Detect which cell encompasses the target text, then output its (X, Y) center coordinate. 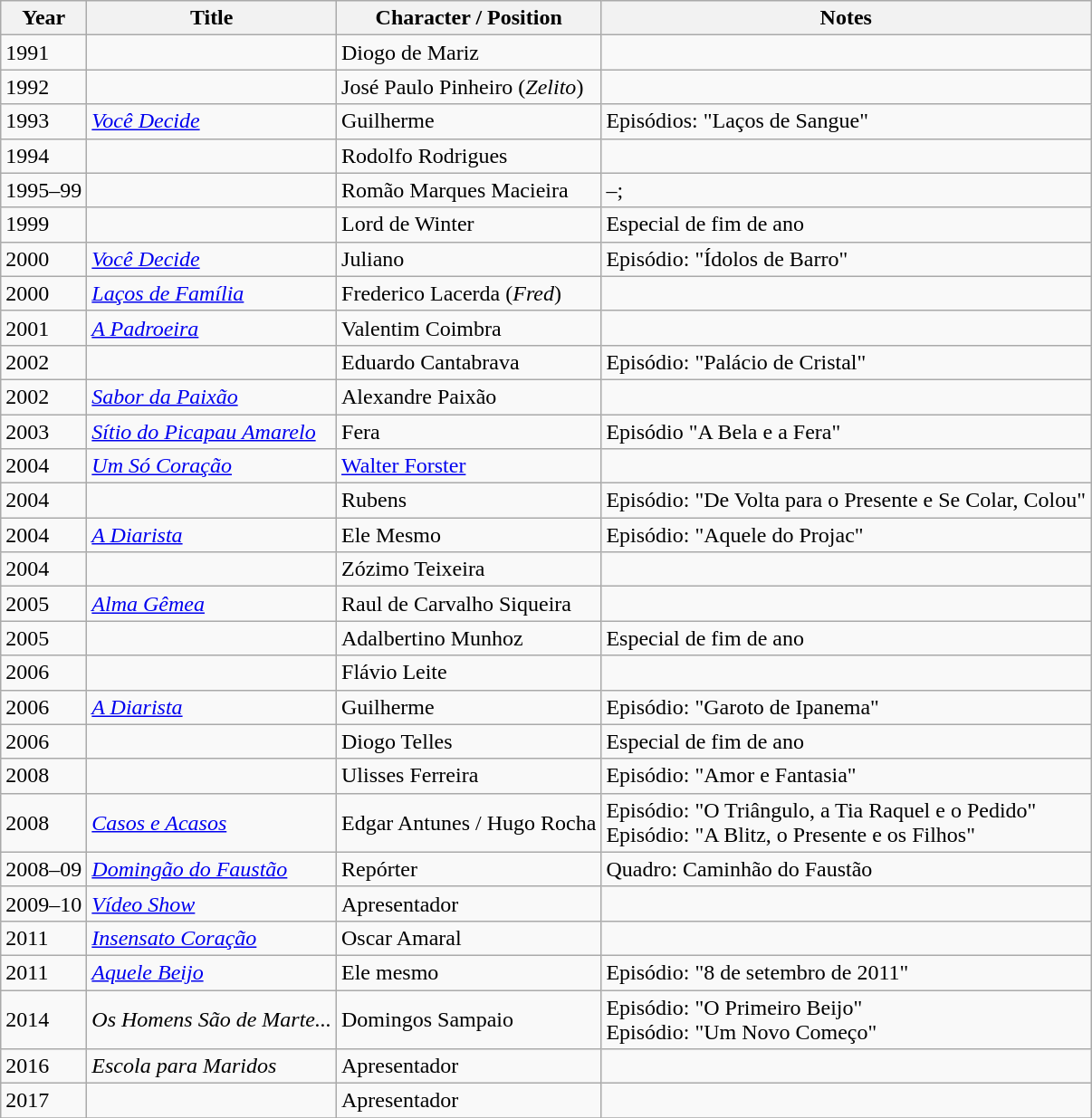
Eduardo Cantabrava (469, 362)
A Padroeira (212, 328)
2016 (43, 1066)
Adalbertino Munhoz (469, 638)
Repórter (469, 869)
Character / Position (469, 18)
Domingos Sampaio (469, 1019)
Diogo Telles (469, 741)
Oscar Amaral (469, 938)
1995–99 (43, 190)
Flávio Leite (469, 673)
Insensato Coração (212, 938)
2014 (43, 1019)
Casos e Acasos (212, 822)
Episódios: "Laços de Sangue" (846, 121)
Frederico Lacerda (Fred) (469, 293)
1993 (43, 121)
2008–09 (43, 869)
Rubens (469, 501)
Rodolfo Rodrigues (469, 156)
Os Homens São de Marte... (212, 1019)
Quadro: Caminhão do Faustão (846, 869)
Alma Gêmea (212, 604)
Edgar Antunes / Hugo Rocha (469, 822)
2009–10 (43, 903)
1994 (43, 156)
Episódio "A Bela e a Fera" (846, 432)
Episódio: "Ídolos de Barro" (846, 259)
2017 (43, 1101)
Notes (846, 18)
Episódio: "De Volta para o Presente e Se Colar, Colou" (846, 501)
Ele mesmo (469, 972)
Title (212, 18)
Ele Mesmo (469, 535)
Sabor da Paixão (212, 397)
Walter Forster (469, 466)
Romão Marques Macieira (469, 190)
Ulisses Ferreira (469, 776)
Year (43, 18)
Episódio: "Amor e Fantasia" (846, 776)
Valentim Coimbra (469, 328)
Episódio: "Aquele do Projac" (846, 535)
Escola para Maridos (212, 1066)
Episódio: "Palácio de Cristal" (846, 362)
1991 (43, 53)
Diogo de Mariz (469, 53)
Juliano (469, 259)
1992 (43, 87)
Fera (469, 432)
Episódio: "O Triângulo, a Tia Raquel e o Pedido"Episódio: "A Blitz, o Presente e os Filhos" (846, 822)
Episódio: "8 de setembro de 2011" (846, 972)
Um Só Coração (212, 466)
Lord de Winter (469, 225)
Laços de Família (212, 293)
2003 (43, 432)
José Paulo Pinheiro (Zelito) (469, 87)
Aquele Beijo (212, 972)
Raul de Carvalho Siqueira (469, 604)
Alexandre Paixão (469, 397)
Episódio: "Garoto de Ipanema" (846, 707)
Sítio do Picapau Amarelo (212, 432)
Episódio: "O Primeiro Beijo"Episódio: "Um Novo Começo" (846, 1019)
–; (846, 190)
1999 (43, 225)
Vídeo Show (212, 903)
2001 (43, 328)
Zózimo Teixeira (469, 569)
Domingão do Faustão (212, 869)
